Detect which cell encompasses the target text, then output its (X, Y) center coordinate. 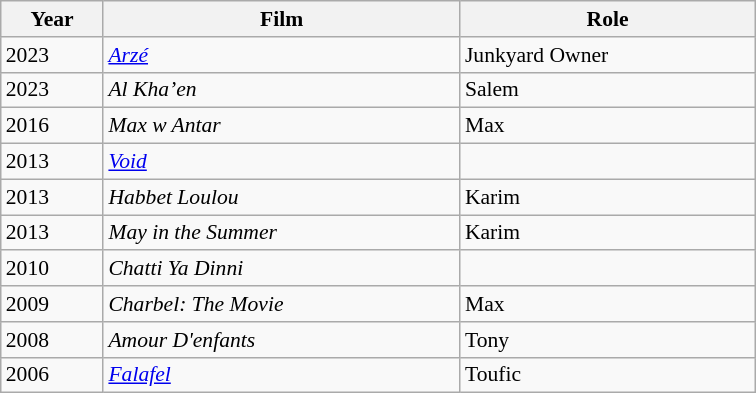
Toufic (608, 375)
Max w Antar (282, 126)
Charbel: The Movie (282, 304)
2009 (52, 304)
Chatti Ya Dinni (282, 269)
Year (52, 19)
May in the Summer (282, 233)
Film (282, 19)
Al Kha’en (282, 90)
Falafel (282, 375)
Arzé (282, 55)
Amour D'enfants (282, 340)
Junkyard Owner (608, 55)
Tony (608, 340)
Habbet Loulou (282, 197)
Void (282, 162)
2006 (52, 375)
2008 (52, 340)
2016 (52, 126)
Salem (608, 90)
Role (608, 19)
2010 (52, 269)
